From the cell containing the given text, extract its center point as [x, y] coordinate. 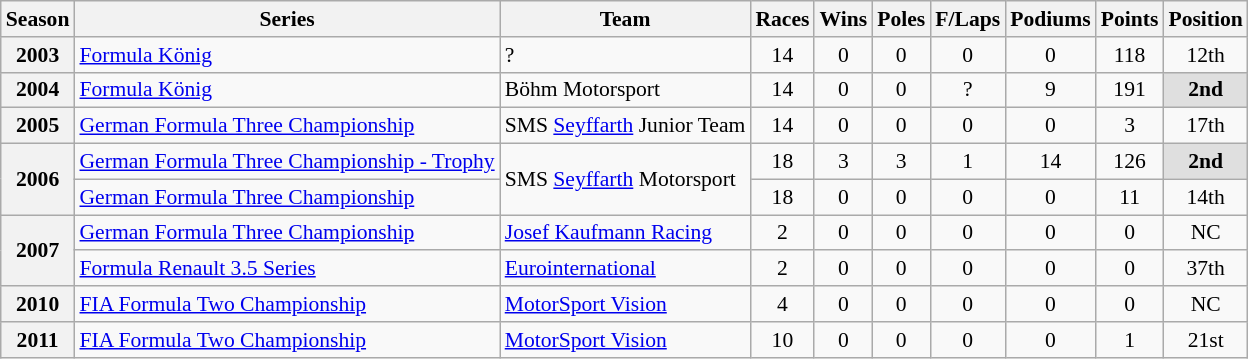
17th [1205, 126]
Season [38, 19]
118 [1130, 55]
Races [782, 19]
Position [1205, 19]
2007 [38, 250]
2010 [38, 304]
10 [782, 340]
12th [1205, 55]
37th [1205, 269]
F/Laps [968, 19]
SMS Seyffarth Junior Team [626, 126]
9 [1050, 90]
4 [782, 304]
191 [1130, 90]
SMS Seyffarth Motorsport [626, 180]
11 [1130, 197]
Points [1130, 19]
Formula Renault 3.5 Series [286, 269]
Poles [901, 19]
Podiums [1050, 19]
Wins [843, 19]
126 [1130, 162]
Josef Kaufmann Racing [626, 233]
Böhm Motorsport [626, 90]
German Formula Three Championship - Trophy [286, 162]
14th [1205, 197]
Eurointernational [626, 269]
2011 [38, 340]
Team [626, 19]
2006 [38, 180]
2005 [38, 126]
2004 [38, 90]
2003 [38, 55]
Series [286, 19]
21st [1205, 340]
